From the cell containing the given text, extract its center point as (X, Y) coordinate. 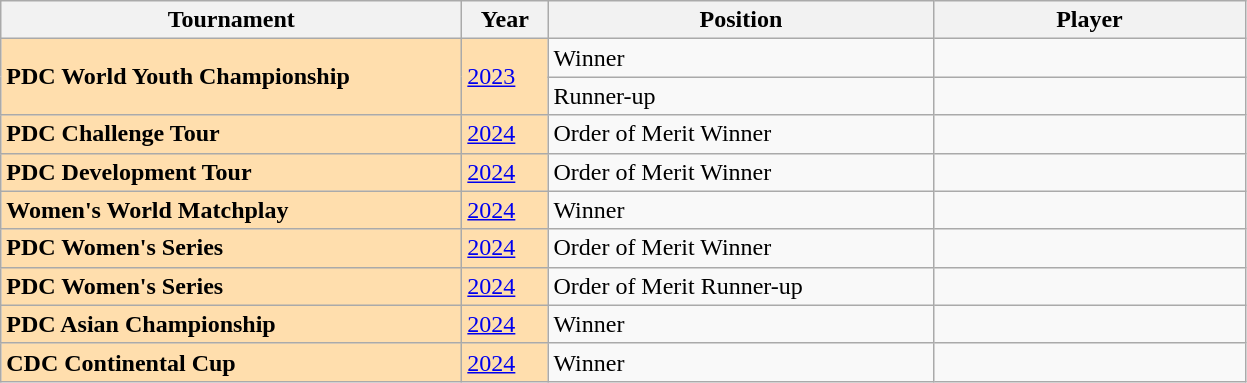
Year (505, 20)
2023 (505, 77)
Women's World Matchplay (232, 210)
PDC Development Tour (232, 172)
Player (1090, 20)
Runner-up (741, 96)
Tournament (232, 20)
Position (741, 20)
CDC Continental Cup (232, 362)
Order of Merit Runner-up (741, 286)
PDC Challenge Tour (232, 134)
PDC Asian Championship (232, 324)
PDC World Youth Championship (232, 77)
